Search for the cell housing the specified text and yield its [x, y] center coordinate. 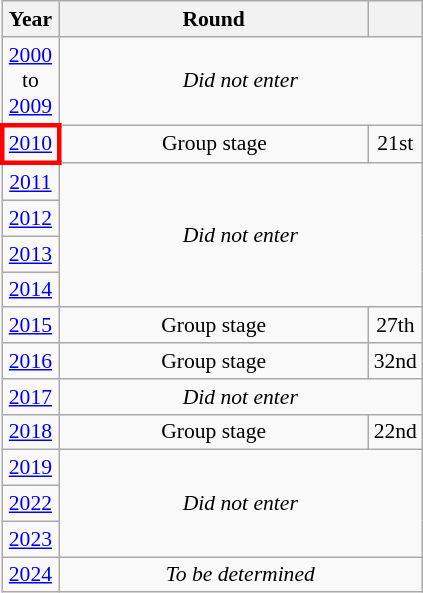
To be determined [240, 575]
2015 [30, 326]
21st [396, 144]
2017 [30, 397]
22nd [396, 432]
2016 [30, 361]
2023 [30, 539]
2010 [30, 144]
2024 [30, 575]
2014 [30, 290]
2022 [30, 504]
32nd [396, 361]
Year [30, 19]
2011 [30, 182]
2012 [30, 219]
2000to2009 [30, 81]
Round [214, 19]
2018 [30, 432]
2013 [30, 254]
27th [396, 326]
2019 [30, 468]
